Identify which cell holds the provided text, then report its [X, Y] central coordinate. 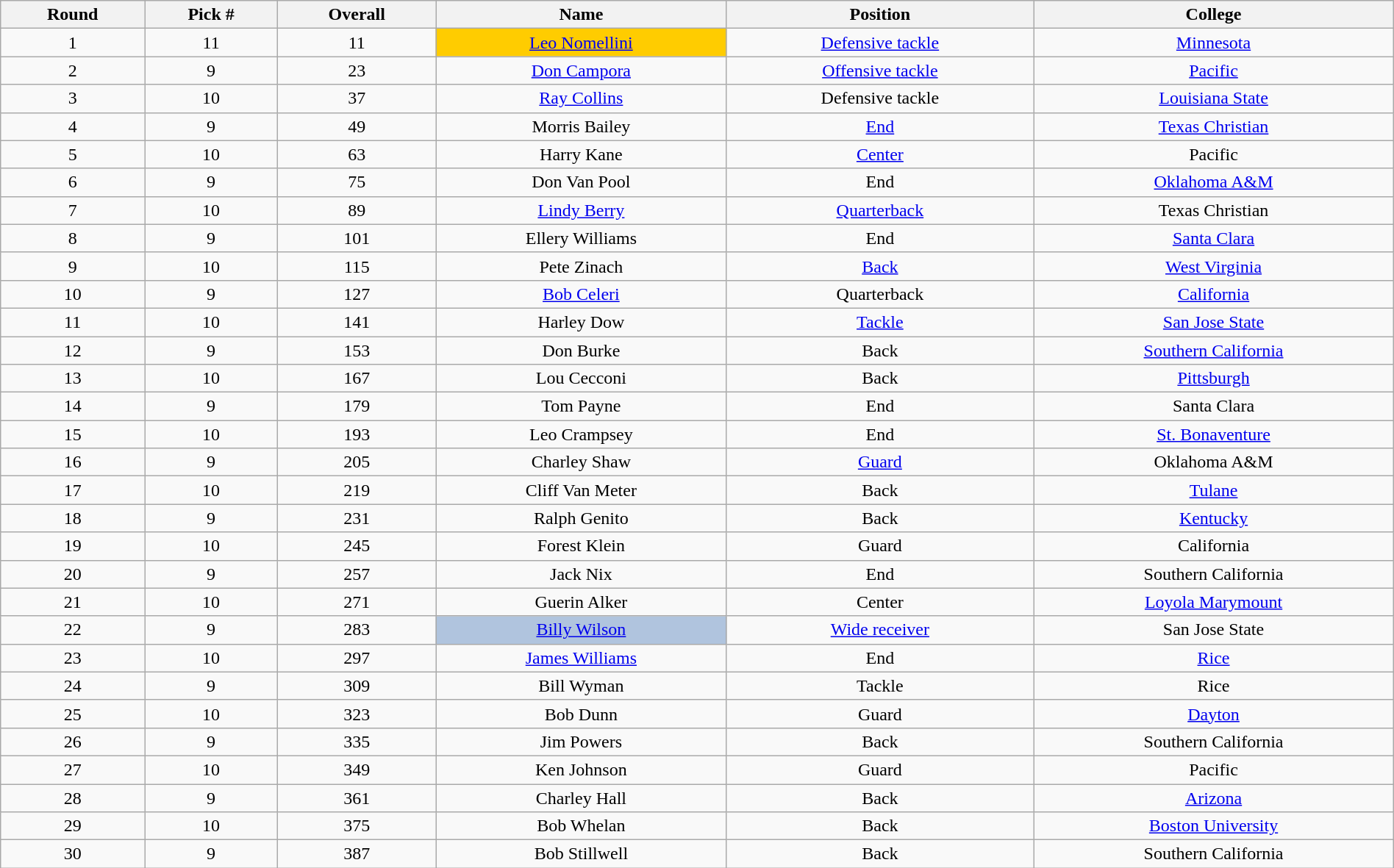
James Williams [581, 658]
Jim Powers [581, 742]
24 [73, 686]
Bill Wyman [581, 686]
387 [357, 854]
283 [357, 630]
13 [73, 379]
271 [357, 602]
205 [357, 462]
141 [357, 322]
Ray Collins [581, 98]
115 [357, 266]
17 [73, 490]
Lou Cecconi [581, 379]
15 [73, 434]
Tom Payne [581, 406]
Don Campora [581, 71]
Bob Stillwell [581, 854]
257 [357, 574]
245 [357, 546]
Boston University [1213, 826]
8 [73, 238]
Leo Crampsey [581, 434]
Bob Whelan [581, 826]
Don Van Pool [581, 182]
167 [357, 379]
89 [357, 210]
335 [357, 742]
1 [73, 43]
Cliff Van Meter [581, 490]
375 [357, 826]
Bob Dunn [581, 714]
Round [73, 15]
193 [357, 434]
Bob Celeri [581, 294]
Jack Nix [581, 574]
127 [357, 294]
Name [581, 15]
323 [357, 714]
Ellery Williams [581, 238]
14 [73, 406]
Harley Dow [581, 322]
Ralph Genito [581, 518]
7 [73, 210]
30 [73, 854]
309 [357, 686]
20 [73, 574]
Kentucky [1213, 518]
349 [357, 770]
16 [73, 462]
18 [73, 518]
49 [357, 126]
Loyola Marymount [1213, 602]
Arizona [1213, 797]
231 [357, 518]
101 [357, 238]
63 [357, 154]
153 [357, 351]
Charley Shaw [581, 462]
Morris Bailey [581, 126]
Louisiana State [1213, 98]
28 [73, 797]
12 [73, 351]
Minnesota [1213, 43]
College [1213, 15]
Offensive tackle [880, 71]
3 [73, 98]
22 [73, 630]
Guerin Alker [581, 602]
25 [73, 714]
6 [73, 182]
Lindy Berry [581, 210]
Harry Kane [581, 154]
Ken Johnson [581, 770]
2 [73, 71]
Pittsburgh [1213, 379]
Position [880, 15]
St. Bonaventure [1213, 434]
75 [357, 182]
Don Burke [581, 351]
Billy Wilson [581, 630]
21 [73, 602]
Leo Nomellini [581, 43]
26 [73, 742]
219 [357, 490]
179 [357, 406]
Dayton [1213, 714]
19 [73, 546]
27 [73, 770]
Charley Hall [581, 797]
361 [357, 797]
West Virginia [1213, 266]
Overall [357, 15]
29 [73, 826]
297 [357, 658]
37 [357, 98]
5 [73, 154]
Forest Klein [581, 546]
Tulane [1213, 490]
Wide receiver [880, 630]
4 [73, 126]
Pete Zinach [581, 266]
Pick # [212, 15]
